Capture the cell that displays the provided text and extract its [x, y] central coordinate. 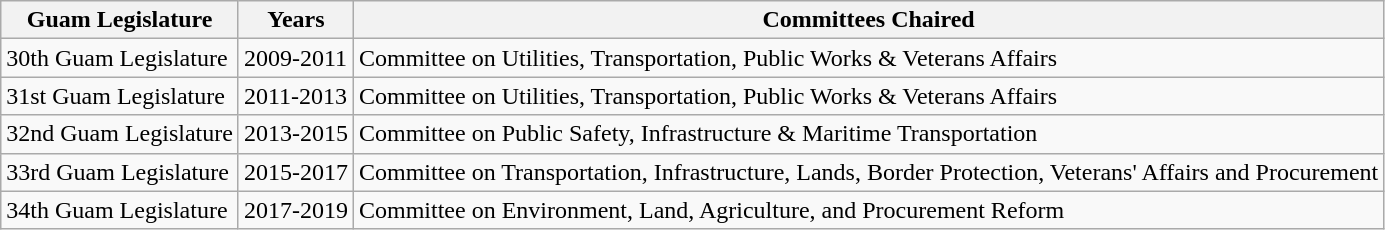
30th Guam Legislature [120, 58]
2013-2015 [296, 134]
33rd Guam Legislature [120, 172]
Committee on Environment, Land, Agriculture, and Procurement Reform [868, 210]
2017-2019 [296, 210]
Committee on Transportation, Infrastructure, Lands, Border Protection, Veterans' Affairs and Procurement [868, 172]
2015-2017 [296, 172]
31st Guam Legislature [120, 96]
2011-2013 [296, 96]
32nd Guam Legislature [120, 134]
Guam Legislature [120, 20]
Committee on Public Safety, Infrastructure & Maritime Transportation [868, 134]
Committees Chaired [868, 20]
2009-2011 [296, 58]
34th Guam Legislature [120, 210]
Years [296, 20]
